Identify which cell holds the provided text, then report its (x, y) central coordinate. 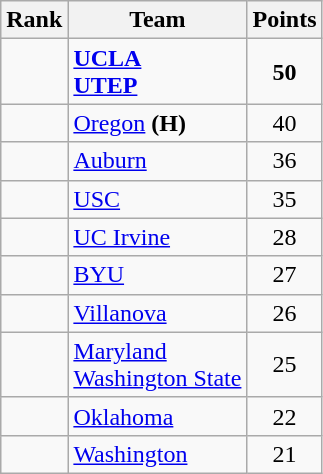
Villanova (158, 313)
Oklahoma (158, 416)
40 (284, 123)
26 (284, 313)
50 (284, 72)
BYU (158, 275)
Oregon (H) (158, 123)
Rank (34, 20)
25 (284, 364)
Team (158, 20)
27 (284, 275)
UCLAUTEP (158, 72)
Points (284, 20)
UC Irvine (158, 237)
35 (284, 199)
36 (284, 161)
21 (284, 454)
28 (284, 237)
Washington (158, 454)
Auburn (158, 161)
22 (284, 416)
MarylandWashington State (158, 364)
USC (158, 199)
